Pinpoint the cell where the given text exists, returning its [X, Y] midpoint coordinate. 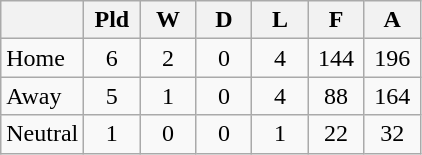
Away [42, 96]
A [392, 20]
Pld [112, 20]
L [280, 20]
Home [42, 58]
F [336, 20]
88 [336, 96]
Neutral [42, 134]
22 [336, 134]
W [168, 20]
164 [392, 96]
D [224, 20]
5 [112, 96]
6 [112, 58]
2 [168, 58]
144 [336, 58]
196 [392, 58]
32 [392, 134]
